Pinpoint the cell where the given text exists, returning its [x, y] midpoint coordinate. 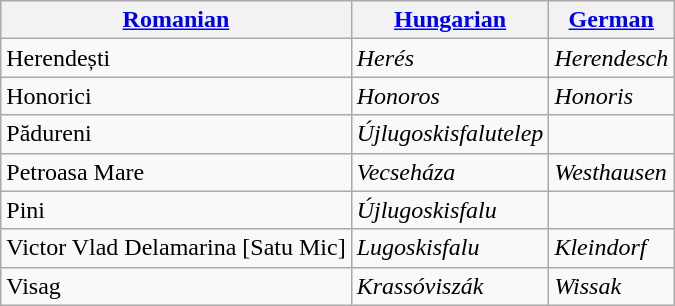
Honoros [450, 96]
Herendești [176, 58]
German [612, 20]
Lugoskisfalu [450, 248]
Honoris [612, 96]
Herés [450, 58]
Vecseháza [450, 172]
Újlugoskisfalutelep [450, 134]
Hungarian [450, 20]
Victor Vlad Delamarina [Satu Mic] [176, 248]
Westhausen [612, 172]
Romanian [176, 20]
Herendesch [612, 58]
Újlugoskisfalu [450, 210]
Honorici [176, 96]
Petroasa Mare [176, 172]
Pini [176, 210]
Krassóviszák [450, 286]
Visag [176, 286]
Pădureni [176, 134]
Kleindorf [612, 248]
Wissak [612, 286]
